From the cell containing the given text, extract its center point as (X, Y) coordinate. 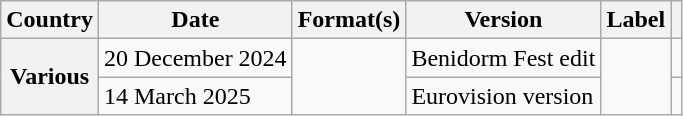
Version (504, 20)
Benidorm Fest edit (504, 58)
14 March 2025 (195, 96)
20 December 2024 (195, 58)
Label (636, 20)
Date (195, 20)
Various (50, 77)
Eurovision version (504, 96)
Format(s) (349, 20)
Country (50, 20)
